Output the [x, y] coordinate of the center of the cell containing the given text.  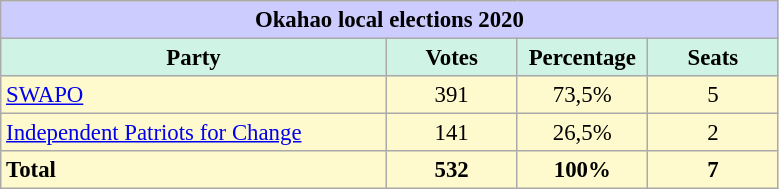
5 [714, 95]
7 [714, 170]
Seats [714, 58]
Independent Patriots for Change [194, 133]
Total [194, 170]
532 [452, 170]
2 [714, 133]
391 [452, 95]
Votes [452, 58]
141 [452, 133]
26,5% [582, 133]
Okahao local elections 2020 [390, 20]
100% [582, 170]
Party [194, 58]
73,5% [582, 95]
Percentage [582, 58]
SWAPO [194, 95]
